Return [X, Y] of the center of cell containing provided text 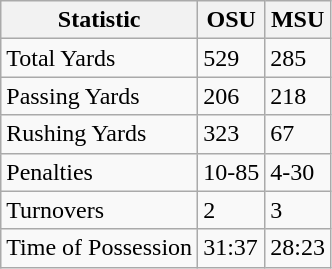
218 [298, 96]
Time of Possession [100, 248]
Passing Yards [100, 96]
Total Yards [100, 58]
67 [298, 134]
285 [298, 58]
Rushing Yards [100, 134]
2 [232, 210]
323 [232, 134]
OSU [232, 20]
529 [232, 58]
Penalties [100, 172]
3 [298, 210]
206 [232, 96]
Statistic [100, 20]
4-30 [298, 172]
10-85 [232, 172]
31:37 [232, 248]
28:23 [298, 248]
Turnovers [100, 210]
MSU [298, 20]
